Pinpoint the cell where the given text exists, returning its [x, y] midpoint coordinate. 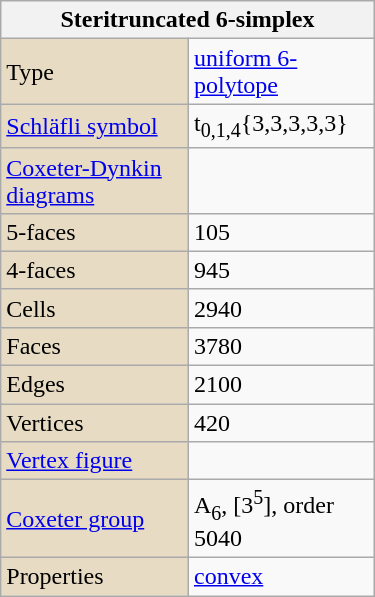
105 [281, 232]
420 [281, 423]
Cells [95, 308]
4-faces [95, 270]
Coxeter-Dynkin diagrams [95, 180]
2100 [281, 385]
t0,1,4{3,3,3,3,3} [281, 126]
945 [281, 270]
2940 [281, 308]
3780 [281, 346]
Type [95, 72]
convex [281, 577]
Properties [95, 577]
uniform 6-polytope [281, 72]
5-faces [95, 232]
Faces [95, 346]
Schläfli symbol [95, 126]
Vertices [95, 423]
Coxeter group [95, 519]
Edges [95, 385]
Steritruncated 6-simplex [188, 20]
Vertex figure [95, 461]
A6, [35], order 5040 [281, 519]
